Search for the cell housing the specified text and yield its [x, y] center coordinate. 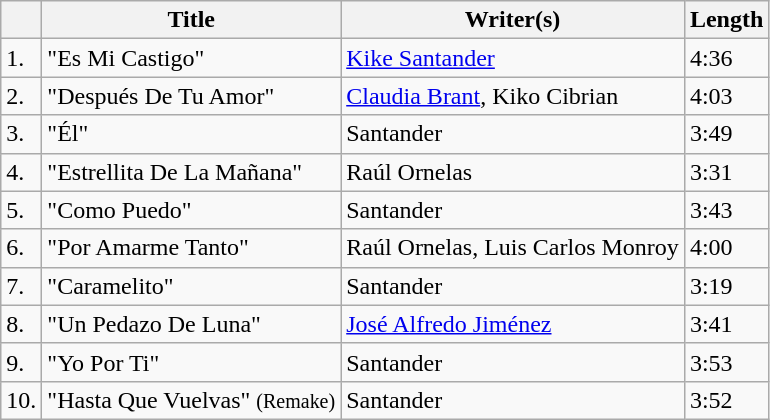
9. [22, 362]
8. [22, 324]
"Es Mi Castigo" [192, 58]
"Como Puedo" [192, 210]
3. [22, 134]
5. [22, 210]
3:52 [726, 400]
2. [22, 96]
Claudia Brant, Kiko Cibrian [513, 96]
7. [22, 286]
4:00 [726, 248]
4:03 [726, 96]
"Por Amarme Tanto" [192, 248]
"Después De Tu Amor" [192, 96]
3:19 [726, 286]
4:36 [726, 58]
Kike Santander [513, 58]
"Él" [192, 134]
Title [192, 20]
3:31 [726, 172]
"Hasta Que Vuelvas" (Remake) [192, 400]
"Caramelito" [192, 286]
"Un Pedazo De Luna" [192, 324]
Writer(s) [513, 20]
1. [22, 58]
3:41 [726, 324]
Length [726, 20]
"Yo Por Ti" [192, 362]
10. [22, 400]
6. [22, 248]
4. [22, 172]
3:53 [726, 362]
"Estrellita De La Mañana" [192, 172]
José Alfredo Jiménez [513, 324]
Raúl Ornelas, Luis Carlos Monroy [513, 248]
Raúl Ornelas [513, 172]
3:43 [726, 210]
3:49 [726, 134]
